Determine the (X, Y) coordinate at the center of the cell enclosing the given text.  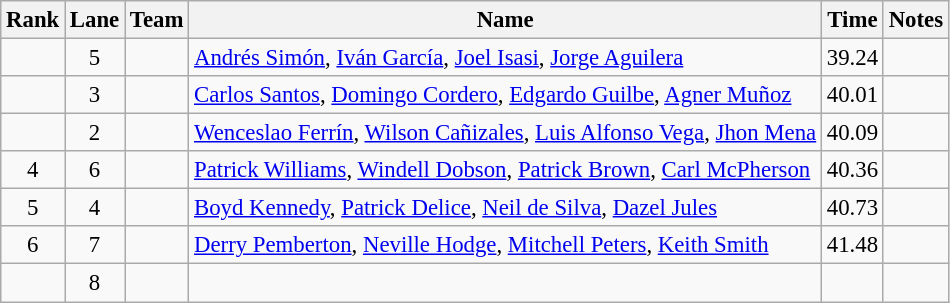
Time (853, 20)
Wenceslao Ferrín, Wilson Cañizales, Luis Alfonso Vega, Jhon Mena (506, 133)
Notes (916, 20)
7 (95, 245)
2 (95, 133)
40.36 (853, 170)
Carlos Santos, Domingo Cordero, Edgardo Guilbe, Agner Muñoz (506, 95)
3 (95, 95)
Lane (95, 20)
Patrick Williams, Windell Dobson, Patrick Brown, Carl McPherson (506, 170)
41.48 (853, 245)
Team (157, 20)
40.09 (853, 133)
Name (506, 20)
39.24 (853, 58)
40.73 (853, 208)
8 (95, 283)
Andrés Simón, Iván García, Joel Isasi, Jorge Aguilera (506, 58)
Boyd Kennedy, Patrick Delice, Neil de Silva, Dazel Jules (506, 208)
Derry Pemberton, Neville Hodge, Mitchell Peters, Keith Smith (506, 245)
Rank (33, 20)
40.01 (853, 95)
